Scan for the cell matching the given text and deliver its [x, y] coordinate at center. 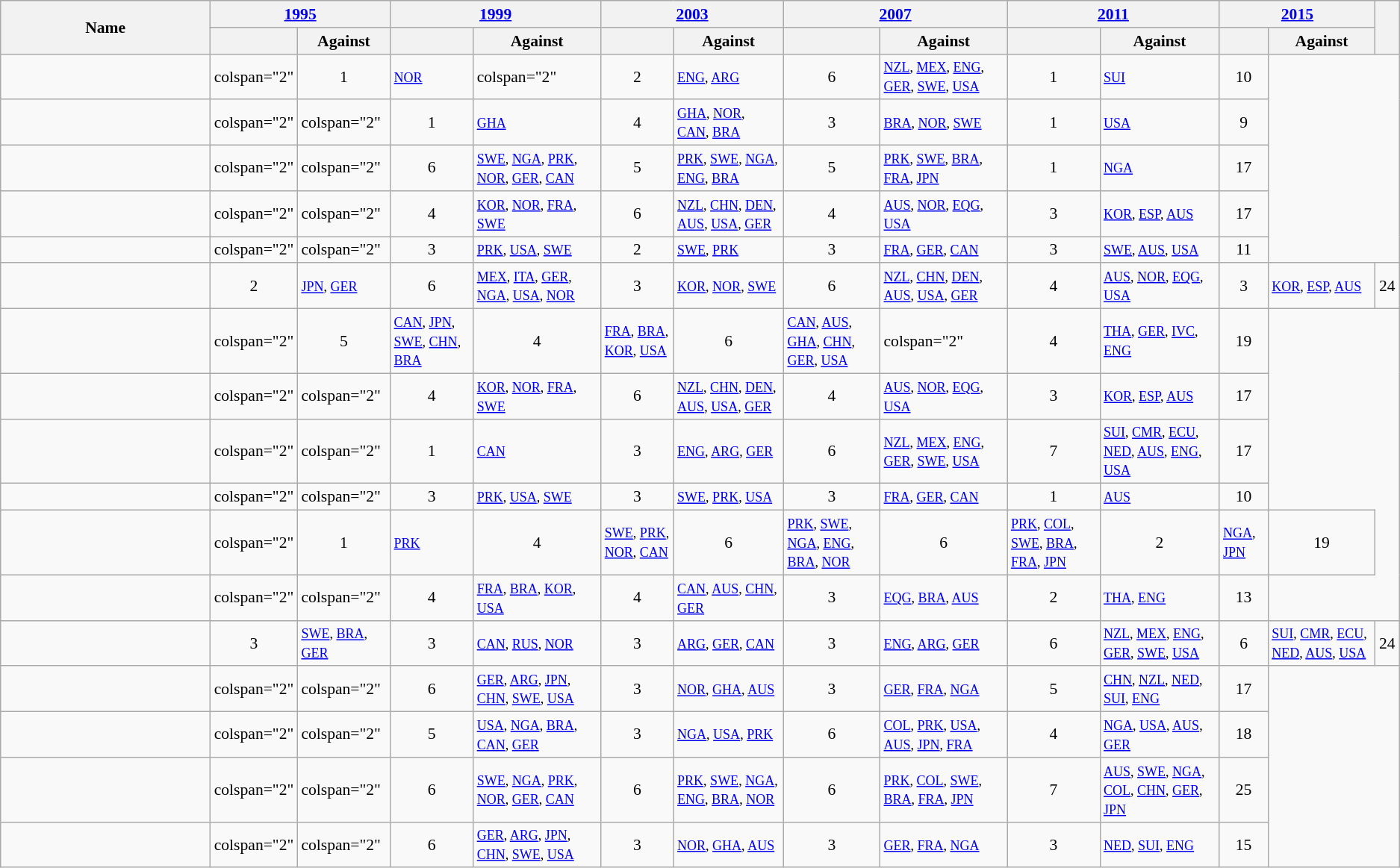
PRK, SWE, BRA, FRA, JPN [943, 169]
11 [1244, 250]
SWE, PRK [729, 250]
JPN, GER [343, 287]
Name [106, 27]
SWE, PRK, USA [729, 497]
2011 [1113, 14]
THA, ENG [1160, 597]
GHA, NOR, CAN, BRA [729, 122]
CAN, AUS, CHN, GER [729, 597]
1999 [496, 14]
2003 [693, 14]
15 [1244, 845]
CAN [538, 451]
SUI, CMR, ECU, NED, AUS, ENG, USA [1160, 451]
AUS, SWE, NGA, COL, CHN, GER, JPN [1160, 790]
EQG, BRA, AUS [943, 597]
25 [1244, 790]
SWE, PRK, NOR, CAN [638, 543]
NGA, JPN [1244, 543]
SUI [1160, 76]
THA, GER, IVC, ENG [1160, 342]
CHN, NZL, NED, SUI, ENG [1160, 690]
GHA [538, 122]
NGA, USA, AUS, GER [1160, 734]
ENG, ARG [729, 76]
SWE, BRA, GER [343, 643]
9 [1244, 122]
NGA, USA, PRK [729, 734]
CAN, JPN, SWE, CHN, BRA [432, 342]
1995 [300, 14]
13 [1244, 597]
PRK, SWE, NGA, ENG, BRA [729, 169]
NED, SUI, ENG [1160, 845]
USA [1160, 122]
2015 [1298, 14]
2007 [895, 14]
18 [1244, 734]
AUS [1160, 497]
PRK [432, 543]
USA, NGA, BRA, CAN, GER [538, 734]
COL, PRK, USA, AUS, JPN, FRA [943, 734]
ARG, GER, CAN [729, 643]
NGA [1160, 169]
NOR [432, 76]
SWE, AUS, USA [1160, 250]
MEX, ITA, GER, NGA, USA, NOR [538, 287]
SUI, CMR, ECU, NED, AUS, USA [1322, 643]
BRA, NOR, SWE [943, 122]
CAN, AUS, GHA, CHN, GER, USA [832, 342]
KOR, NOR, SWE [729, 287]
CAN, RUS, NOR [538, 643]
